Search for the cell housing the specified text and yield its (x, y) center coordinate. 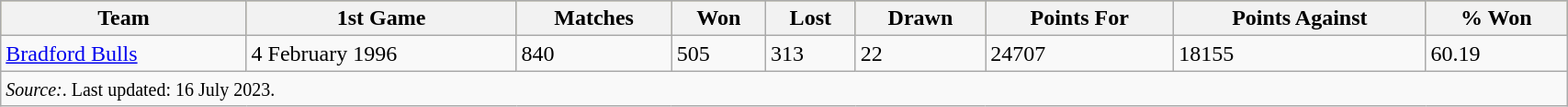
1st Game (381, 18)
Matches (593, 18)
505 (718, 53)
313 (810, 53)
4 February 1996 (381, 53)
840 (593, 53)
Source:. Last updated: 16 July 2023. (784, 89)
24707 (1080, 53)
% Won (1496, 18)
22 (920, 53)
Won (718, 18)
Team (123, 18)
60.19 (1496, 53)
18155 (1300, 53)
Lost (810, 18)
Bradford Bulls (123, 53)
Points For (1080, 18)
Points Against (1300, 18)
Drawn (920, 18)
